Determine the [X, Y] coordinate at the center of the cell enclosing the given text.  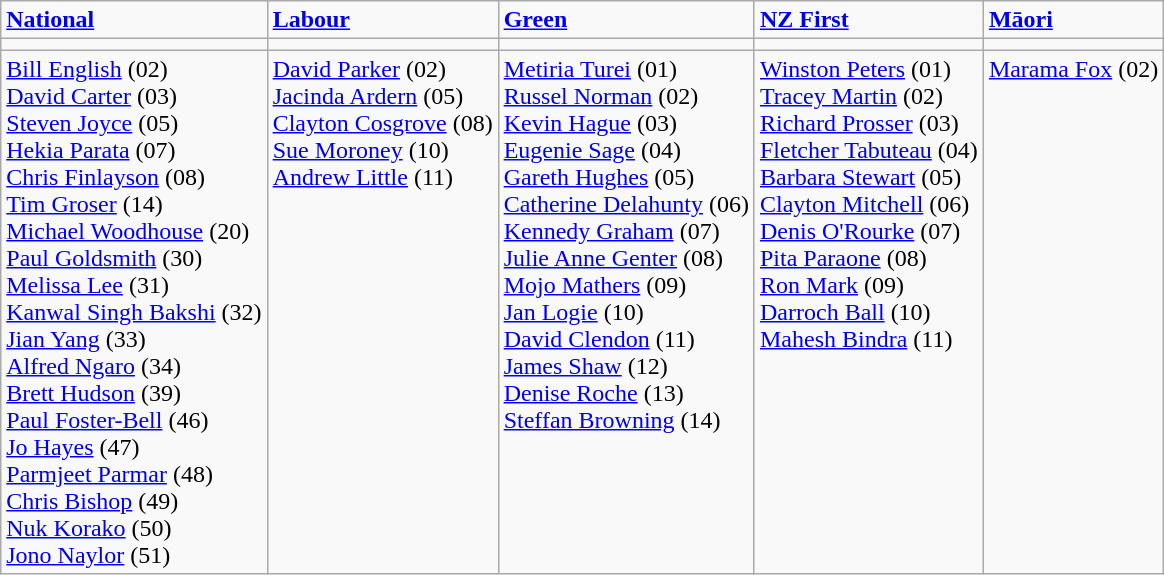
Māori [1073, 20]
Labour [382, 20]
NZ First [868, 20]
Green [626, 20]
David Parker (02)Jacinda Ardern (05)Clayton Cosgrove (08)Sue Moroney (10)Andrew Little (11) [382, 312]
National [134, 20]
Marama Fox (02) [1073, 312]
